For the text-containing cell, return its midpoint in [X, Y] coordinate format. 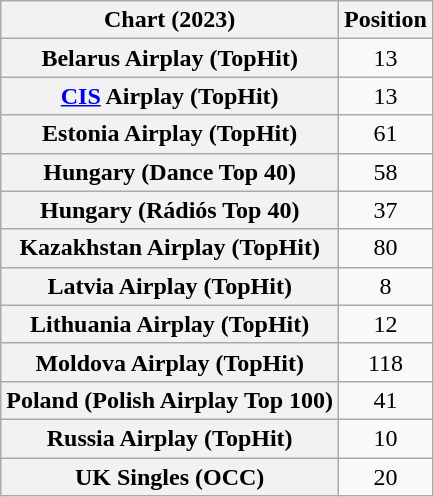
8 [386, 286]
Poland (Polish Airplay Top 100) [170, 400]
Position [386, 20]
20 [386, 477]
58 [386, 172]
41 [386, 400]
Estonia Airplay (TopHit) [170, 134]
61 [386, 134]
CIS Airplay (TopHit) [170, 96]
Belarus Airplay (TopHit) [170, 58]
80 [386, 248]
UK Singles (OCC) [170, 477]
Moldova Airplay (TopHit) [170, 362]
Russia Airplay (TopHit) [170, 438]
Kazakhstan Airplay (TopHit) [170, 248]
37 [386, 210]
Latvia Airplay (TopHit) [170, 286]
Hungary (Rádiós Top 40) [170, 210]
12 [386, 324]
10 [386, 438]
Chart (2023) [170, 20]
118 [386, 362]
Lithuania Airplay (TopHit) [170, 324]
Hungary (Dance Top 40) [170, 172]
